Locate the cell with the specified text and output its (x, y) center coordinate. 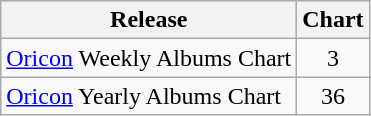
36 (333, 96)
3 (333, 58)
Oricon Yearly Albums Chart (149, 96)
Release (149, 20)
Chart (333, 20)
Oricon Weekly Albums Chart (149, 58)
